Locate the cell with the specified text and output its (X, Y) center coordinate. 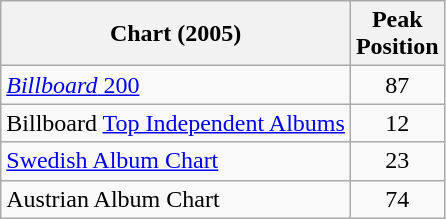
Billboard 200 (176, 85)
PeakPosition (397, 34)
87 (397, 85)
Austrian Album Chart (176, 199)
12 (397, 123)
Chart (2005) (176, 34)
Billboard Top Independent Albums (176, 123)
74 (397, 199)
Swedish Album Chart (176, 161)
23 (397, 161)
